Return the [X, Y] coordinate for the center point of the cell that contains the specified text.  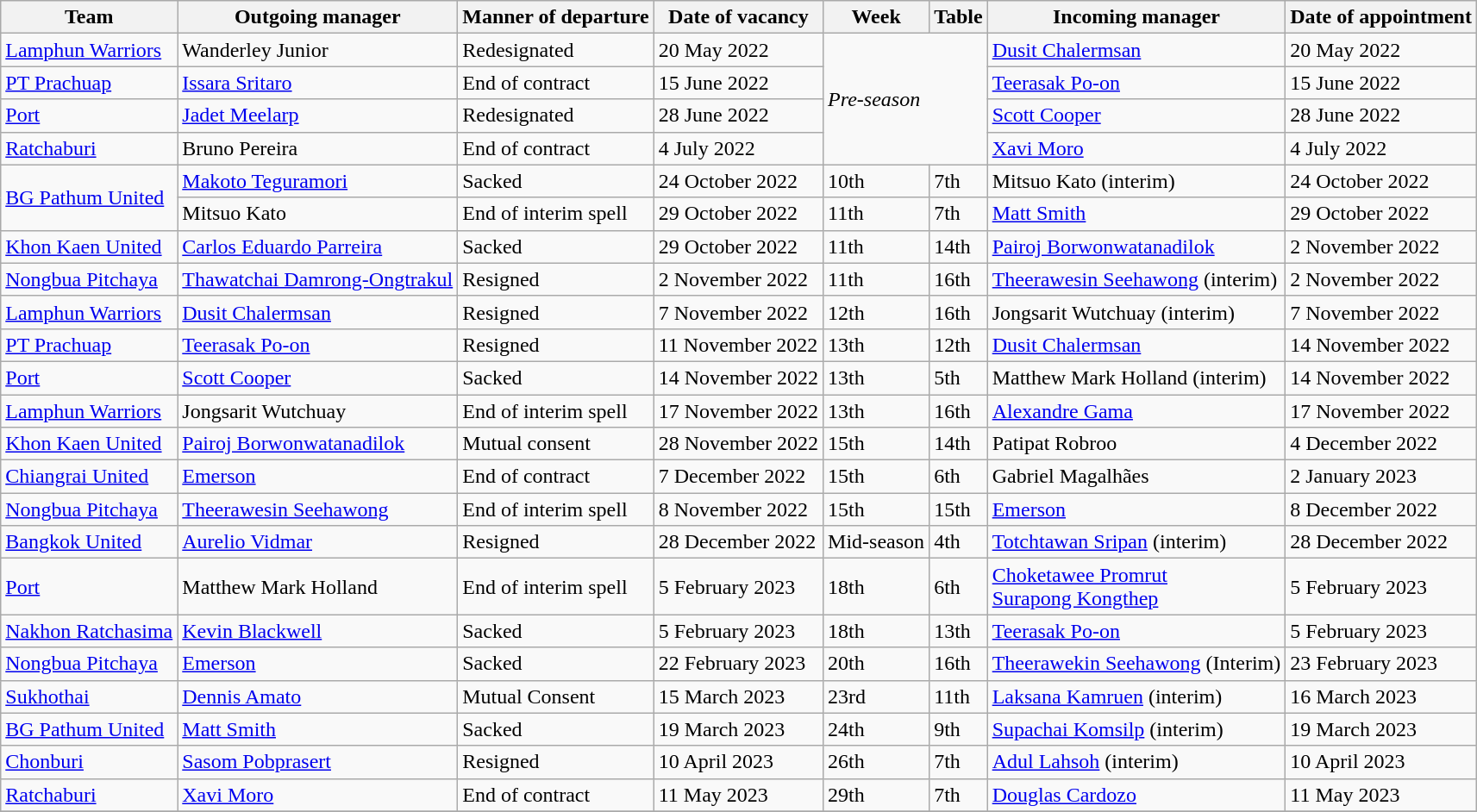
Douglas Cardozo [1136, 795]
Aurelio Vidmar [317, 542]
11 November 2022 [738, 345]
Supachai Komsilp (interim) [1136, 729]
Mitsuo Kato [317, 214]
29th [876, 795]
Outgoing manager [317, 17]
Jongsarit Wutchuay (interim) [1136, 312]
Jongsarit Wutchuay [317, 411]
4th [959, 542]
Incoming manager [1136, 17]
28 November 2022 [738, 444]
22 February 2023 [738, 664]
Theerawekin Seehawong (Interim) [1136, 664]
8 December 2022 [1381, 509]
Table [959, 17]
10th [876, 181]
23rd [876, 696]
Matthew Mark Holland (interim) [1136, 378]
Week [876, 17]
Carlos Eduardo Parreira [317, 247]
Mid-season [876, 542]
Nakhon Ratchasima [90, 631]
Kevin Blackwell [317, 631]
Totchtawan Sripan (interim) [1136, 542]
Mutual Consent [555, 696]
Theerawesin Seehawong [317, 509]
Patipat Robroo [1136, 444]
Pre-season [905, 99]
8 November 2022 [738, 509]
Thawatchai Damrong-Ongtrakul [317, 279]
Issara Sritaro [317, 83]
Bangkok United [90, 542]
Dennis Amato [317, 696]
Alexandre Gama [1136, 411]
Adul Lahsoh (interim) [1136, 762]
Mutual consent [555, 444]
Sukhothai [90, 696]
Date of vacancy [738, 17]
Manner of departure [555, 17]
9th [959, 729]
Bruno Pereira [317, 148]
Theerawesin Seehawong (interim) [1136, 279]
20th [876, 664]
Chiangrai United [90, 477]
Choketawee Promrut Surapong Kongthep [1136, 586]
Makoto Teguramori [317, 181]
Jadet Meelarp [317, 116]
Mitsuo Kato (interim) [1136, 181]
Sasom Pobprasert [317, 762]
7 December 2022 [738, 477]
Matthew Mark Holland [317, 586]
Wanderley Junior [317, 50]
16 March 2023 [1381, 696]
15 March 2023 [738, 696]
26th [876, 762]
4 December 2022 [1381, 444]
Laksana Kamruen (interim) [1136, 696]
23 February 2023 [1381, 664]
24th [876, 729]
2 January 2023 [1381, 477]
Team [90, 17]
Date of appointment [1381, 17]
Chonburi [90, 762]
Gabriel Magalhães [1136, 477]
5th [959, 378]
